Pinpoint the cell where the given text exists, returning its (x, y) midpoint coordinate. 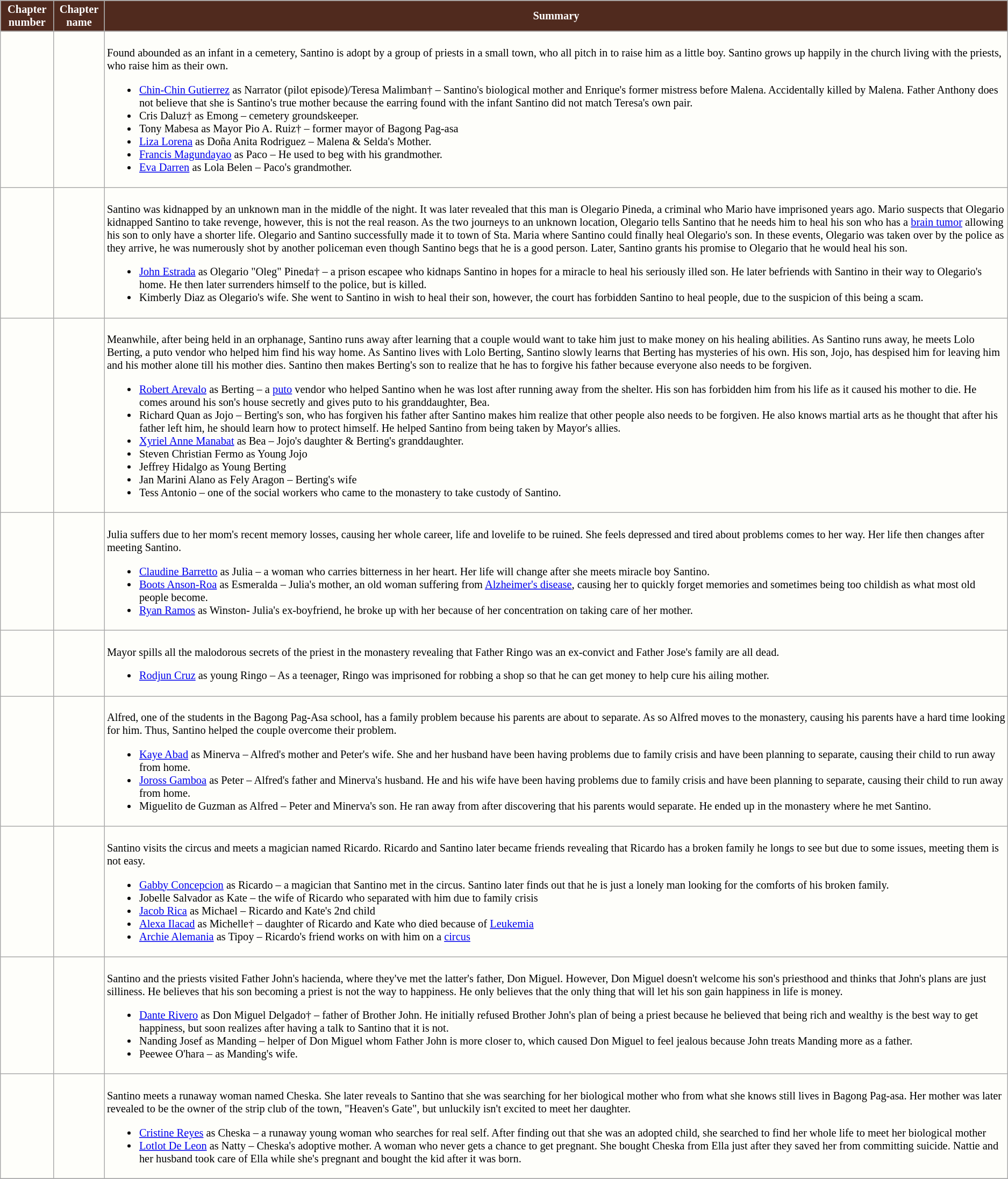
Chapter number (27, 16)
Summary (556, 16)
Chapter name (79, 16)
